Identify which cell holds the provided text, then report its (X, Y) central coordinate. 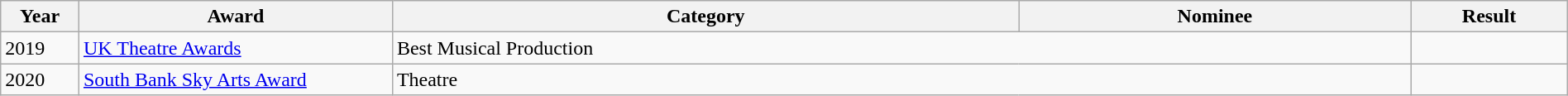
Result (1489, 17)
Theatre (901, 79)
UK Theatre Awards (235, 48)
Award (235, 17)
2020 (40, 79)
2019 (40, 48)
Nominee (1215, 17)
South Bank Sky Arts Award (235, 79)
Best Musical Production (901, 48)
Category (705, 17)
Year (40, 17)
